Detect which cell encompasses the target text, then output its [X, Y] center coordinate. 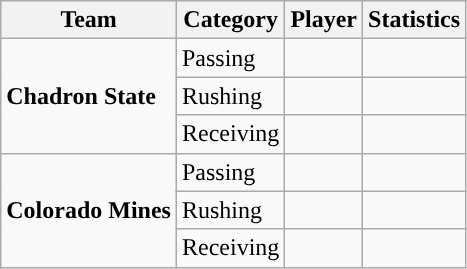
Team [89, 20]
Chadron State [89, 96]
Category [230, 20]
Colorado Mines [89, 210]
Statistics [414, 20]
Player [324, 20]
